For the text-containing cell, return its midpoint in [X, Y] coordinate format. 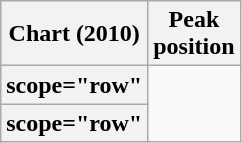
Chart (2010) [74, 34]
Peakposition [194, 34]
